Pinpoint the cell where the given text exists, returning its (X, Y) midpoint coordinate. 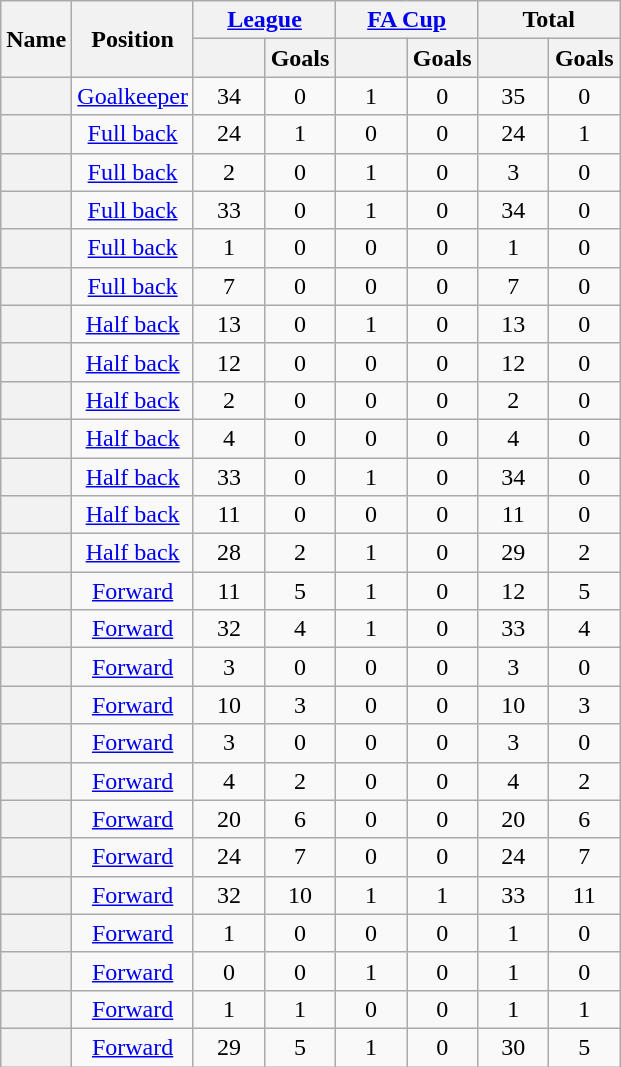
League (264, 20)
30 (514, 1047)
Goalkeeper (133, 96)
28 (228, 553)
35 (514, 96)
Name (36, 39)
FA Cup (407, 20)
Total (549, 20)
Position (133, 39)
